Provide the [x, y] coordinate of the cell's center where the given text is located.  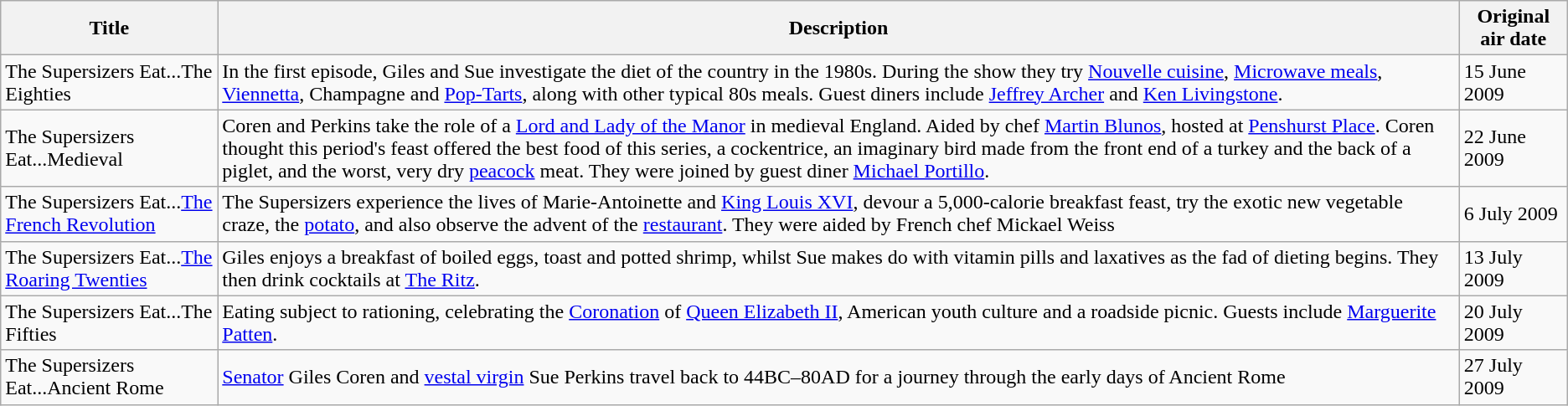
22 June 2009 [1513, 148]
The Supersizers Eat...The Roaring Twenties [109, 268]
Title [109, 28]
The Supersizers Eat...The Eighties [109, 82]
6 July 2009 [1513, 214]
The Supersizers Eat...Medieval [109, 148]
13 July 2009 [1513, 268]
27 July 2009 [1513, 377]
20 July 2009 [1513, 323]
The Supersizers Eat...The Fifties [109, 323]
The Supersizers Eat...The French Revolution [109, 214]
Senator Giles Coren and vestal virgin Sue Perkins travel back to 44BC–80AD for a journey through the early days of Ancient Rome [839, 377]
Description [839, 28]
15 June 2009 [1513, 82]
The Supersizers Eat...Ancient Rome [109, 377]
Original air date [1513, 28]
